Locate the cell with the specified text and output its [x, y] center coordinate. 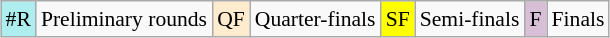
QF [231, 19]
#R [18, 19]
Preliminary rounds [124, 19]
SF [398, 19]
Quarter-finals [316, 19]
Semi-finals [470, 19]
F [535, 19]
Finals [578, 19]
